Capture the cell that displays the provided text and extract its (X, Y) central coordinate. 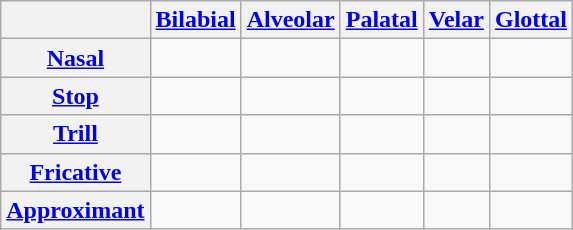
Approximant (76, 210)
Stop (76, 96)
Trill (76, 134)
Nasal (76, 58)
Alveolar (290, 20)
Fricative (76, 172)
Bilabial (196, 20)
Palatal (382, 20)
Glottal (530, 20)
Velar (456, 20)
